For the text-containing cell, return its midpoint in [X, Y] coordinate format. 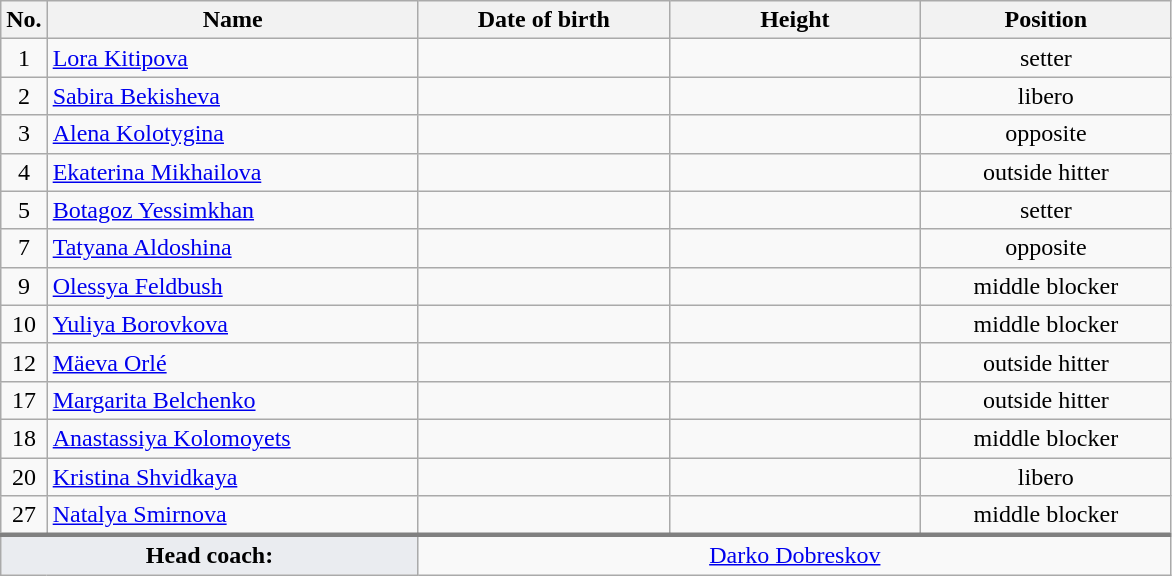
3 [24, 134]
Alena Kolotygina [232, 134]
4 [24, 172]
Height [794, 20]
2 [24, 96]
18 [24, 438]
1 [24, 58]
Natalya Smirnova [232, 516]
12 [24, 362]
Margarita Belchenko [232, 400]
Name [232, 20]
9 [24, 286]
Anastassiya Kolomoyets [232, 438]
5 [24, 210]
Date of birth [544, 20]
10 [24, 324]
No. [24, 20]
Darko Dobreskov [794, 555]
27 [24, 516]
Botagoz Yessimkhan [232, 210]
Yuliya Borovkova [232, 324]
Lora Kitipova [232, 58]
Ekaterina Mikhailova [232, 172]
17 [24, 400]
Olessya Feldbush [232, 286]
Head coach: [210, 555]
Mäeva Orlé [232, 362]
Sabira Bekisheva [232, 96]
Position [1046, 20]
Tatyana Aldoshina [232, 248]
Kristina Shvidkaya [232, 477]
20 [24, 477]
7 [24, 248]
